Search for the cell housing the specified text and yield its [X, Y] center coordinate. 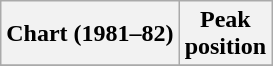
Chart (1981–82) [90, 34]
Peakposition [225, 34]
